Output the [x, y] coordinate of the center of the cell containing the given text.  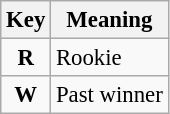
W [26, 95]
R [26, 58]
Rookie [110, 58]
Key [26, 20]
Past winner [110, 95]
Meaning [110, 20]
